Search for the cell housing the specified text and yield its (x, y) center coordinate. 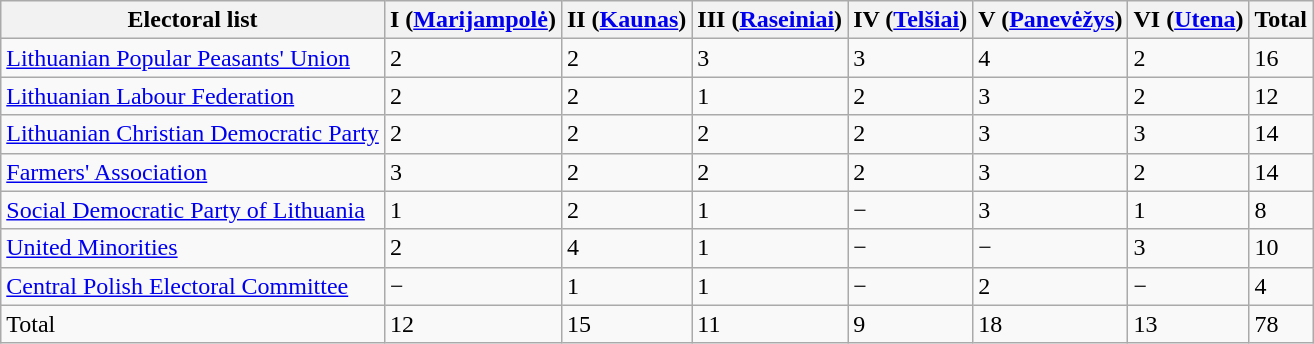
11 (770, 324)
18 (1050, 324)
Electoral list (193, 20)
16 (1281, 58)
V (Panevėžys) (1050, 20)
United Minorities (193, 248)
IV (Telšiai) (910, 20)
VI (Utena) (1188, 20)
Lithuanian Labour Federation (193, 96)
15 (626, 324)
Central Polish Electoral Committee (193, 286)
9 (910, 324)
13 (1188, 324)
Social Democratic Party of Lithuania (193, 210)
78 (1281, 324)
8 (1281, 210)
II (Kaunas) (626, 20)
I (Marijampolė) (472, 20)
Lithuanian Christian Democratic Party (193, 134)
III (Raseiniai) (770, 20)
Lithuanian Popular Peasants' Union (193, 58)
10 (1281, 248)
Farmers' Association (193, 172)
